For the text-containing cell, return its midpoint in (X, Y) coordinate format. 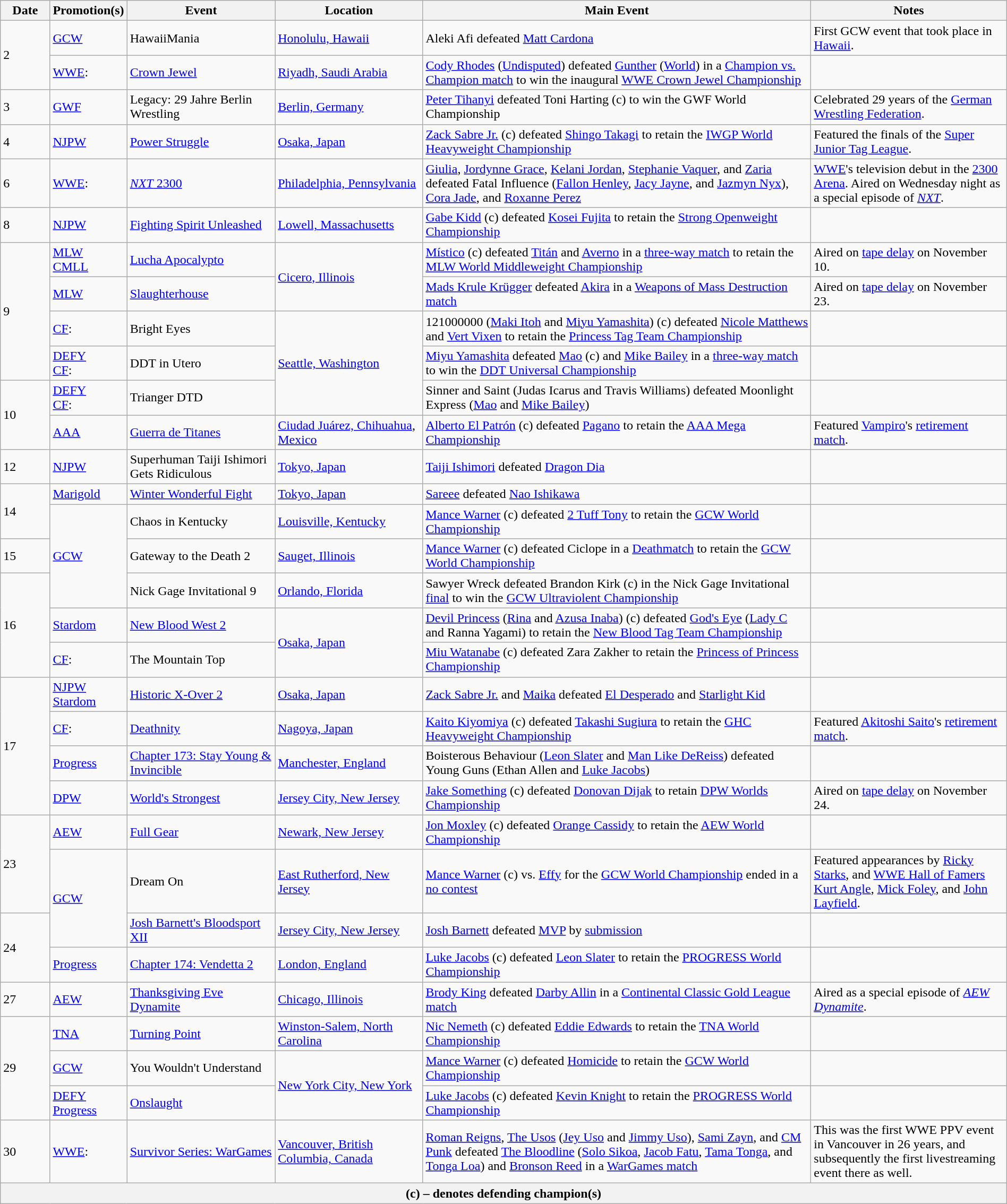
First GCW event that took place in Hawaii. (909, 38)
Celebrated 29 years of the German Wrestling Federation. (909, 107)
Fighting Spirit Unleashed (201, 225)
Louisville, Kentucky (349, 521)
14 (25, 512)
23 (25, 864)
Guerra de Titanes (201, 432)
Crown Jewel (201, 72)
WWE's television debut in the 2300 Arena. Aired on Wednesday night as a special episode of NXT. (909, 183)
Mance Warner (c) defeated Homicide to retain the GCW World Championship (617, 1068)
Peter Tihanyi defeated Toni Harting (c) to win the GWF World Championship (617, 107)
Power Struggle (201, 141)
Miu Watanabe (c) defeated Zara Zakher to retain the Princess of Princess Championship (617, 659)
27 (25, 999)
Sawyer Wreck defeated Brandon Kirk (c) in the Nick Gage Invitational final to win the GCW Ultraviolent Championship (617, 590)
16 (25, 625)
Gabe Kidd (c) defeated Kosei Fujita to retain the Strong Openweight Championship (617, 225)
NJPWStardom (88, 694)
Location (349, 11)
Jake Something (c) defeated Donovan Dijak to retain DPW Worlds Championship (617, 797)
Alberto El Patrón (c) defeated Pagano to retain the AAA Mega Championship (617, 432)
Full Gear (201, 832)
Sauget, Illinois (349, 556)
Date (25, 11)
10 (25, 415)
Mance Warner (c) defeated 2 Tuff Tony to retain the GCW World Championship (617, 521)
Josh Barnett defeated MVP by submission (617, 930)
Boisterous Behaviour (Leon Slater and Man Like DeReiss) defeated Young Guns (Ethan Allen and Luke Jacobs) (617, 763)
Místico (c) defeated Titán and Averno in a three-way match to retain the MLW World Middleweight Championship (617, 259)
Philadelphia, Pennsylvania (349, 183)
Luke Jacobs (c) defeated Leon Slater to retain the PROGRESS World Championship (617, 964)
29 (25, 1068)
New York City, New York (349, 1086)
12 (25, 467)
Notes (909, 11)
Cody Rhodes (Undisputed) defeated Gunther (World) in a Champion vs. Champion match to win the inaugural WWE Crown Jewel Championship (617, 72)
4 (25, 141)
Legacy: 29 Jahre Berlin Wrestling (201, 107)
MLWCMLL (88, 259)
30 (25, 1152)
Berlin, Germany (349, 107)
Turning Point (201, 1034)
Nic Nemeth (c) defeated Eddie Edwards to retain the TNA World Championship (617, 1034)
Taiji Ishimori defeated Dragon Dia (617, 467)
Mance Warner (c) defeated Ciclope in a Deathmatch to retain the GCW World Championship (617, 556)
Nick Gage Invitational 9 (201, 590)
Zack Sabre Jr. and Maika defeated El Desperado and Starlight Kid (617, 694)
Aired on tape delay on November 24. (909, 797)
Sareee defeated Nao Ishikawa (617, 494)
Promotion(s) (88, 11)
Featured appearances by Ricky Starks, and WWE Hall of Famers Kurt Angle, Mick Foley, and John Layfield. (909, 881)
Chapter 174: Vendetta 2 (201, 964)
New Blood West 2 (201, 625)
NXT 2300 (201, 183)
Stardom (88, 625)
3 (25, 107)
This was the first WWE PPV event in Vancouver in 26 years, and subsequently the first livestreaming event there as well. (909, 1152)
Winter Wonderful Fight (201, 494)
MLW (88, 294)
London, England (349, 964)
Historic X-Over 2 (201, 694)
Event (201, 11)
The Mountain Top (201, 659)
Vancouver, British Columbia, Canada (349, 1152)
Jon Moxley (c) defeated Orange Cassidy to retain the AEW World Championship (617, 832)
Lucha Apocalypto (201, 259)
Aired as a special episode of AEW Dynamite. (909, 999)
6 (25, 183)
Thanksgiving Eve Dynamite (201, 999)
Winston-Salem, North Carolina (349, 1034)
Featured the finals of the Super Junior Tag League. (909, 141)
Superhuman Taiji Ishimori Gets Ridiculous (201, 467)
Miyu Yamashita defeated Mao (c) and Mike Bailey in a three-way match to win the DDT Universal Championship (617, 363)
Nagoya, Japan (349, 728)
Mads Krule Krügger defeated Akira in a Weapons of Mass Destruction match (617, 294)
Luke Jacobs (c) defeated Kevin Knight to retain the PROGRESS World Championship (617, 1103)
2 (25, 55)
Chapter 173: Stay Young & Invincible (201, 763)
Josh Barnett's Bloodsport XII (201, 930)
DEFYProgress (88, 1103)
Kaito Kiyomiya (c) defeated Takashi Sugiura to retain the GHC Heavyweight Championship (617, 728)
Chaos in Kentucky (201, 521)
World's Strongest (201, 797)
Riyadh, Saudi Arabia (349, 72)
Featured Akitoshi Saito's retirement match. (909, 728)
GWF (88, 107)
Zack Sabre Jr. (c) defeated Shingo Takagi to retain the IWGP World Heavyweight Championship (617, 141)
Devil Princess (Rina and Azusa Inaba) (c) defeated God's Eye (Lady C and Ranna Yagami) to retain the New Blood Tag Team Championship (617, 625)
Onslaught (201, 1103)
17 (25, 746)
AAA (88, 432)
Manchester, England (349, 763)
24 (25, 947)
Slaughterhouse (201, 294)
(c) – denotes defending champion(s) (503, 1193)
You Wouldn't Understand (201, 1068)
Featured Vampiro's retirement match. (909, 432)
9 (25, 311)
Deathnity (201, 728)
Dream On (201, 881)
Cicero, Illinois (349, 277)
Survivor Series: WarGames (201, 1152)
TNA (88, 1034)
DDT in Utero (201, 363)
DPW (88, 797)
121000000 (Maki Itoh and Miyu Yamashita) (c) defeated Nicole Matthews and Vert Vixen to retain the Princess Tag Team Championship (617, 328)
Bright Eyes (201, 328)
Trianger DTD (201, 397)
Brody King defeated Darby Allin in a Continental Classic Gold League match (617, 999)
Main Event (617, 11)
15 (25, 556)
Aired on tape delay on November 23. (909, 294)
Marigold (88, 494)
Ciudad Juárez, Chihuahua, Mexico (349, 432)
Gateway to the Death 2 (201, 556)
Seattle, Washington (349, 363)
Lowell, Massachusetts (349, 225)
Aleki Afi defeated Matt Cardona (617, 38)
Chicago, Illinois (349, 999)
Orlando, Florida (349, 590)
Sinner and Saint (Judas Icarus and Travis Williams) defeated Moonlight Express (Mao and Mike Bailey) (617, 397)
Mance Warner (c) vs. Effy for the GCW World Championship ended in a no contest (617, 881)
HawaiiMania (201, 38)
Aired on tape delay on November 10. (909, 259)
Newark, New Jersey (349, 832)
8 (25, 225)
Honolulu, Hawaii (349, 38)
East Rutherford, New Jersey (349, 881)
